For the text-containing cell, return its midpoint in [x, y] coordinate format. 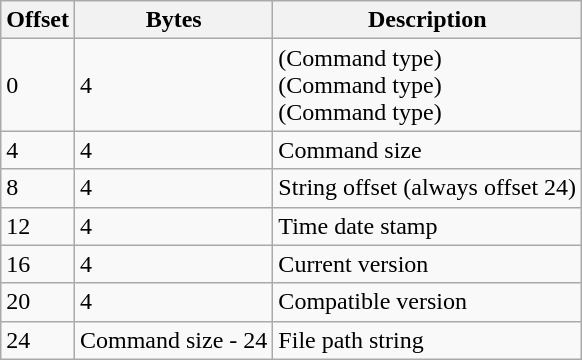
20 [38, 302]
12 [38, 226]
Compatible version [428, 302]
24 [38, 340]
8 [38, 188]
Time date stamp [428, 226]
16 [38, 264]
Command size [428, 150]
String offset (always offset 24) [428, 188]
Command size - 24 [173, 340]
Bytes [173, 20]
Offset [38, 20]
(Command type) (Command type) (Command type) [428, 85]
Current version [428, 264]
0 [38, 85]
File path string [428, 340]
Description [428, 20]
